Capture the cell that displays the provided text and extract its (x, y) central coordinate. 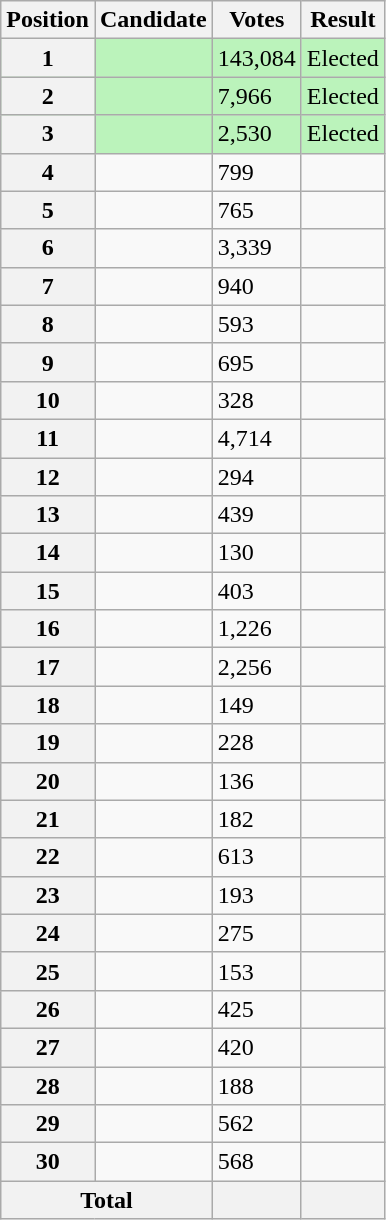
28 (48, 1085)
5 (48, 210)
275 (256, 933)
14 (48, 553)
19 (48, 743)
Total (107, 1200)
193 (256, 895)
228 (256, 743)
7,966 (256, 96)
328 (256, 400)
11 (48, 438)
420 (256, 1047)
Votes (256, 20)
21 (48, 819)
20 (48, 781)
Position (48, 20)
2 (48, 96)
7 (48, 286)
593 (256, 324)
1 (48, 58)
29 (48, 1124)
403 (256, 591)
Candidate (153, 20)
130 (256, 553)
136 (256, 781)
8 (48, 324)
13 (48, 515)
12 (48, 477)
294 (256, 477)
188 (256, 1085)
439 (256, 515)
27 (48, 1047)
23 (48, 895)
24 (48, 933)
695 (256, 362)
3 (48, 134)
6 (48, 248)
562 (256, 1124)
4 (48, 172)
15 (48, 591)
765 (256, 210)
26 (48, 1009)
149 (256, 705)
568 (256, 1162)
2,530 (256, 134)
30 (48, 1162)
Result (342, 20)
153 (256, 971)
10 (48, 400)
4,714 (256, 438)
22 (48, 857)
3,339 (256, 248)
18 (48, 705)
143,084 (256, 58)
9 (48, 362)
425 (256, 1009)
182 (256, 819)
799 (256, 172)
25 (48, 971)
2,256 (256, 667)
1,226 (256, 629)
613 (256, 857)
940 (256, 286)
17 (48, 667)
16 (48, 629)
